Provide the [X, Y] coordinate of the cell's center where the given text is located.  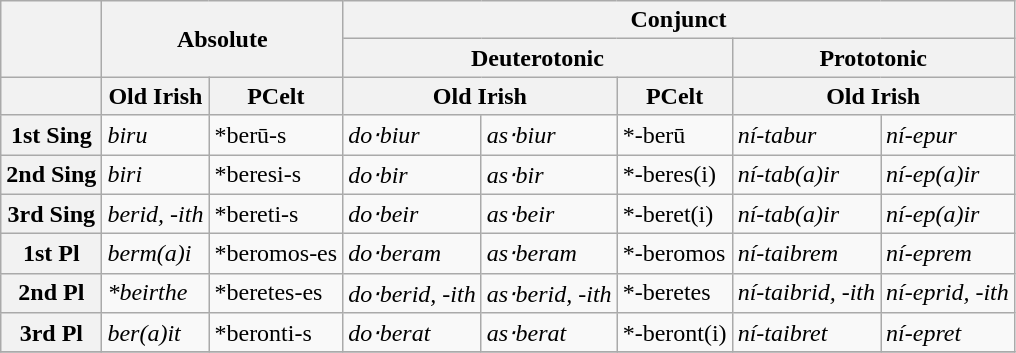
Prototonic [873, 58]
2nd Pl [52, 293]
ní-taibret [806, 333]
ber(a)it [156, 333]
do⋅beram [412, 254]
ní-epur [948, 135]
Conjunct [679, 20]
*-beres(i) [674, 174]
2nd Sing [52, 174]
biru [156, 135]
as⋅bir [549, 174]
Deuterotonic [538, 58]
as⋅biur [549, 135]
*beresi-s [276, 174]
*berū-s [276, 135]
*beromos-es [276, 254]
ní-epret [948, 333]
1st Sing [52, 135]
biri [156, 174]
3rd Pl [52, 333]
berm(a)i [156, 254]
ní-eprem [948, 254]
*-beront(i) [674, 333]
do⋅beir [412, 214]
*beirthe [156, 293]
as⋅berat [549, 333]
do⋅berat [412, 333]
ní-taibrid, -ith [806, 293]
*-berū [674, 135]
Absolute [222, 39]
do⋅berid, -ith [412, 293]
do⋅bir [412, 174]
do⋅biur [412, 135]
1st Pl [52, 254]
ní-taibrem [806, 254]
as⋅beram [549, 254]
as⋅beir [549, 214]
ní-eprid, -ith [948, 293]
berid, -ith [156, 214]
ní-tabur [806, 135]
*bereti-s [276, 214]
*beronti-s [276, 333]
*beretes-es [276, 293]
*-beromos [674, 254]
3rd Sing [52, 214]
*-beret(i) [674, 214]
as⋅berid, -ith [549, 293]
*-beretes [674, 293]
